Determine the (x, y) coordinate at the center of the cell enclosing the given text.  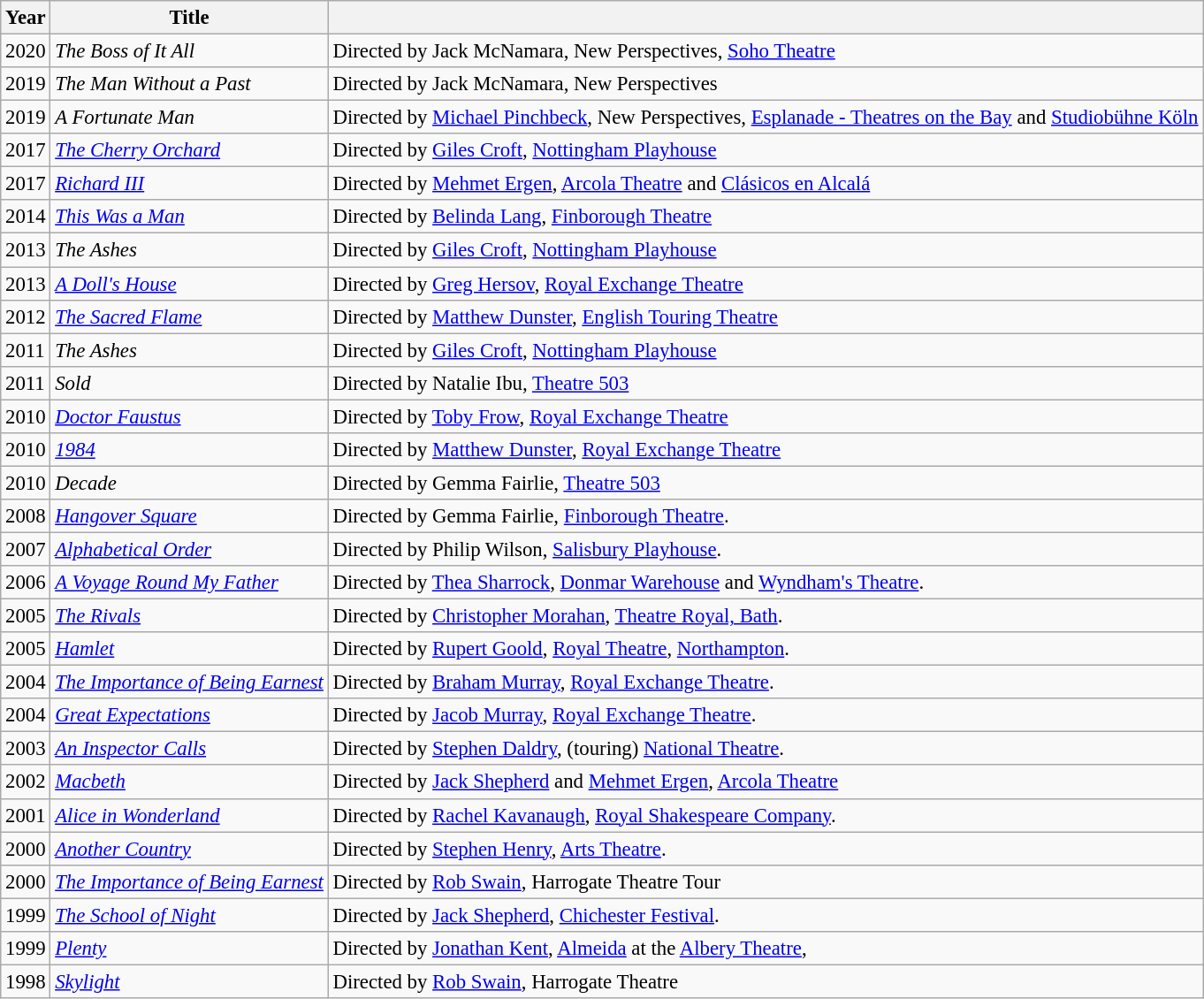
Directed by Christopher Morahan, Theatre Royal, Bath. (766, 616)
Directed by Rupert Goold, Royal Theatre, Northampton. (766, 649)
Directed by Rachel Kavanaugh, Royal Shakespeare Company. (766, 815)
1998 (26, 981)
A Fortunate Man (189, 118)
Directed by Braham Murray, Royal Exchange Theatre. (766, 683)
Directed by Matthew Dunster, Royal Exchange Theatre (766, 450)
Directed by Stephen Henry, Arts Theatre. (766, 849)
Macbeth (189, 782)
Great Expectations (189, 715)
Alice in Wonderland (189, 815)
Directed by Philip Wilson, Salisbury Playhouse. (766, 549)
Hangover Square (189, 516)
Directed by Jack McNamara, New Perspectives, Soho Theatre (766, 51)
2007 (26, 549)
Directed by Rob Swain, Harrogate Theatre Tour (766, 881)
Directed by Gemma Fairlie, Theatre 503 (766, 483)
The Boss of It All (189, 51)
Skylight (189, 981)
Directed by Toby Frow, Royal Exchange Theatre (766, 416)
Title (189, 18)
Directed by Stephen Daldry, (touring) National Theatre. (766, 749)
2002 (26, 782)
2001 (26, 815)
A Doll's House (189, 284)
Directed by Michael Pinchbeck, New Perspectives, Esplanade - Theatres on the Bay and Studiobühne Köln (766, 118)
Sold (189, 383)
Year (26, 18)
2014 (26, 217)
Directed by Natalie Ibu, Theatre 503 (766, 383)
Directed by Matthew Dunster, English Touring Theatre (766, 316)
A Voyage Round My Father (189, 583)
Directed by Jack Shepherd, Chichester Festival. (766, 915)
The Rivals (189, 616)
1984 (189, 450)
Alphabetical Order (189, 549)
Directed by Jack McNamara, New Perspectives (766, 84)
Doctor Faustus (189, 416)
2008 (26, 516)
Directed by Jack Shepherd and Mehmet Ergen, Arcola Theatre (766, 782)
2012 (26, 316)
Directed by Greg Hersov, Royal Exchange Theatre (766, 284)
Directed by Jacob Murray, Royal Exchange Theatre. (766, 715)
Directed by Jonathan Kent, Almeida at the Albery Theatre, (766, 949)
Directed by Thea Sharrock, Donmar Warehouse and Wyndham's Theatre. (766, 583)
This Was a Man (189, 217)
The School of Night (189, 915)
Hamlet (189, 649)
Directed by Belinda Lang, Finborough Theatre (766, 217)
Directed by Rob Swain, Harrogate Theatre (766, 981)
An Inspector Calls (189, 749)
2020 (26, 51)
Directed by Mehmet Ergen, Arcola Theatre and Clásicos en Alcalá (766, 184)
Decade (189, 483)
Plenty (189, 949)
Directed by Gemma Fairlie, Finborough Theatre. (766, 516)
The Sacred Flame (189, 316)
Another Country (189, 849)
The Cherry Orchard (189, 150)
Richard III (189, 184)
2006 (26, 583)
2003 (26, 749)
The Man Without a Past (189, 84)
